Pinpoint the cell where the given text exists, returning its [X, Y] midpoint coordinate. 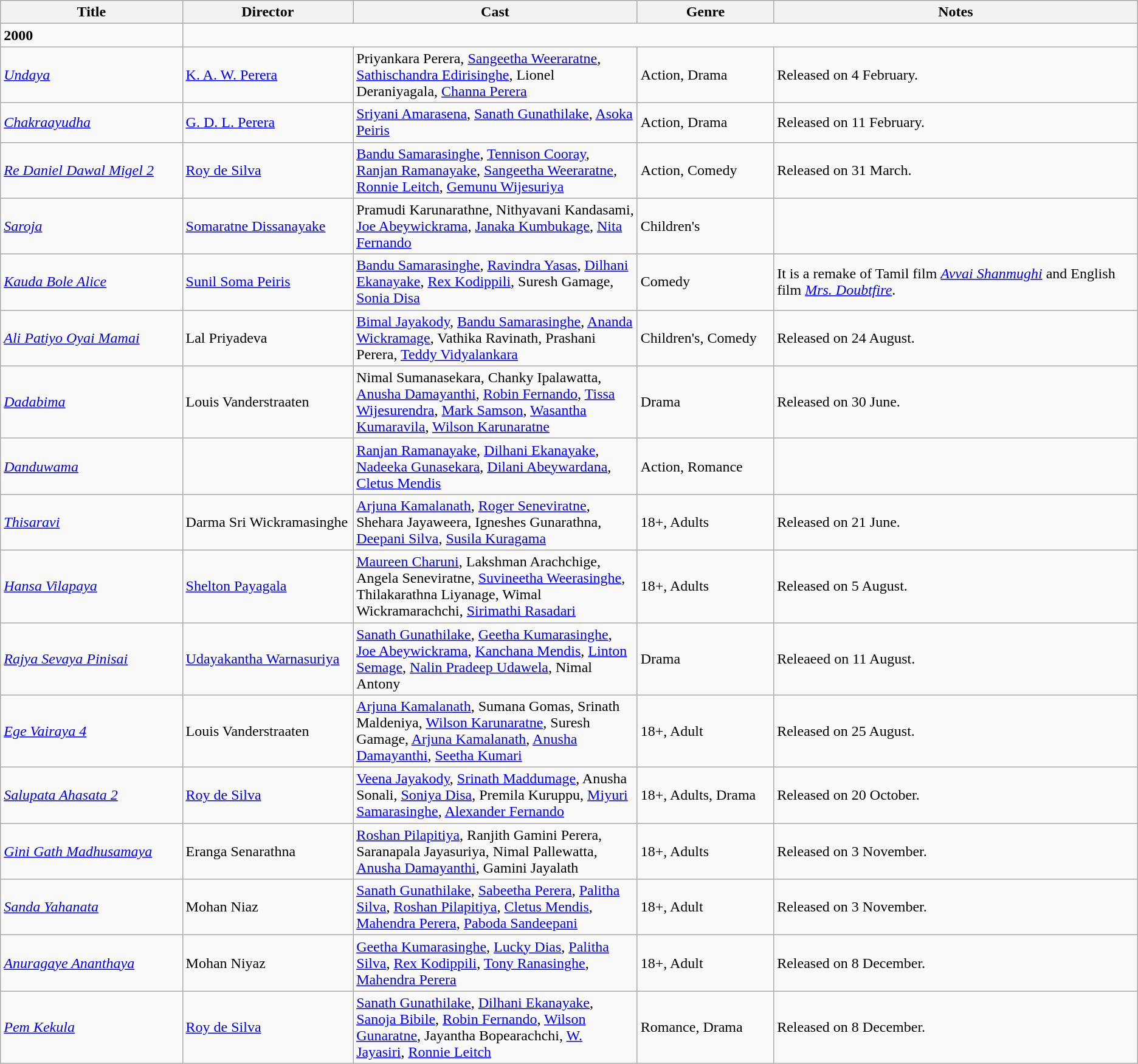
Ali Patiyo Oyai Mamai [91, 338]
Darma Sri Wickramasinghe [267, 522]
Undaya [91, 75]
Gini Gath Madhusamaya [91, 851]
Udayakantha Warnasuriya [267, 659]
Salupata Ahasata 2 [91, 795]
Released on 20 October. [956, 795]
Released on 30 June. [956, 402]
Thisaravi [91, 522]
Anuragaye Ananthaya [91, 963]
K. A. W. Perera [267, 75]
Somaratne Dissanayake [267, 226]
Released on 31 March. [956, 170]
Ege Vairaya 4 [91, 732]
Mohan Niyaz [267, 963]
Priyankara Perera, Sangeetha Weeraratne, Sathischandra Edirisinghe, Lionel Deraniyagala, Channa Perera [495, 75]
Pem Kekula [91, 1027]
Released on 21 June. [956, 522]
Sanath Gunathilake, Geetha Kumarasinghe, Joe Abeywickrama, Kanchana Mendis, Linton Semage, Nalin Pradeep Udawela, Nimal Antony [495, 659]
Kauda Bole Alice [91, 282]
Bandu Samarasinghe, Tennison Cooray, Ranjan Ramanayake, Sangeetha Weeraratne, Ronnie Leitch, Gemunu Wijesuriya [495, 170]
Roshan Pilapitiya, Ranjith Gamini Perera, Saranapala Jayasuriya, Nimal Pallewatta, Anusha Damayanthi, Gamini Jayalath [495, 851]
Bandu Samarasinghe, Ravindra Yasas, Dilhani Ekanayake, Rex Kodippili, Suresh Gamage, Sonia Disa [495, 282]
Lal Priyadeva [267, 338]
Mohan Niaz [267, 907]
Chakraayudha [91, 123]
Ranjan Ramanayake, Dilhani Ekanayake, Nadeeka Gunasekara, Dilani Abeywardana, Cletus Mendis [495, 466]
It is a remake of Tamil film Avvai Shanmughi and English film Mrs. Doubtfire. [956, 282]
Dadabima [91, 402]
Nimal Sumanasekara, Chanky Ipalawatta, Anusha Damayanthi, Robin Fernando, Tissa Wijesurendra, Mark Samson, Wasantha Kumaravila, Wilson Karunaratne [495, 402]
Released on 11 February. [956, 123]
Title [91, 12]
Children's, Comedy [705, 338]
Notes [956, 12]
Cast [495, 12]
Shelton Payagala [267, 586]
2000 [91, 35]
Releaeed on 11 August. [956, 659]
Geetha Kumarasinghe, Lucky Dias, Palitha Silva, Rex Kodippili, Tony Ranasinghe, Mahendra Perera [495, 963]
Sanath Gunathilake, Dilhani Ekanayake, Sanoja Bibile, Robin Fernando, Wilson Gunaratne, Jayantha Bopearachchi, W. Jayasiri, Ronnie Leitch [495, 1027]
Comedy [705, 282]
Bimal Jayakody, Bandu Samarasinghe, Ananda Wickramage, Vathika Ravinath, Prashani Perera, Teddy Vidyalankara [495, 338]
Released on 24 August. [956, 338]
Sanath Gunathilake, Sabeetha Perera, Palitha Silva, Roshan Pilapitiya, Cletus Mendis, Mahendra Perera, Paboda Sandeepani [495, 907]
18+, Adults, Drama [705, 795]
Hansa Vilapaya [91, 586]
Eranga Senarathna [267, 851]
Genre [705, 12]
Danduwama [91, 466]
Sanda Yahanata [91, 907]
Maureen Charuni, Lakshman Arachchige, Angela Seneviratne, Suvineetha Weerasinghe, Thilakarathna Liyanage, Wimal Wickramarachchi, Sirimathi Rasadari [495, 586]
Released on 4 February. [956, 75]
Action, Romance [705, 466]
Children's [705, 226]
Re Daniel Dawal Migel 2 [91, 170]
G. D. L. Perera [267, 123]
Sriyani Amarasena, Sanath Gunathilake, Asoka Peiris [495, 123]
Arjuna Kamalanath, Sumana Gomas, Srinath Maldeniya, Wilson Karunaratne, Suresh Gamage, Arjuna Kamalanath, Anusha Damayanthi, Seetha Kumari [495, 732]
Romance, Drama [705, 1027]
Rajya Sevaya Pinisai [91, 659]
Action, Comedy [705, 170]
Veena Jayakody, Srinath Maddumage, Anusha Sonali, Soniya Disa, Premila Kuruppu, Miyuri Samarasinghe, Alexander Fernando [495, 795]
Pramudi Karunarathne, Nithyavani Kandasami, Joe Abeywickrama, Janaka Kumbukage, Nita Fernando [495, 226]
Sunil Soma Peiris [267, 282]
Released on 5 August. [956, 586]
Saroja [91, 226]
Released on 25 August. [956, 732]
Arjuna Kamalanath, Roger Seneviratne, Shehara Jayaweera, Igneshes Gunarathna, Deepani Silva, Susila Kuragama [495, 522]
Director [267, 12]
